Detect which cell encompasses the target text, then output its (x, y) center coordinate. 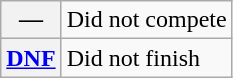
DNF (31, 58)
— (31, 20)
Did not finish (146, 58)
Did not compete (146, 20)
